Extract the (x, y) coordinate from the center of the cell holding the provided text.  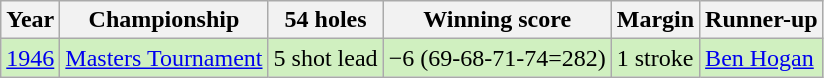
Margin (655, 20)
1 stroke (655, 58)
Year (30, 20)
Championship (164, 20)
Masters Tournament (164, 58)
−6 (69-68-71-74=282) (497, 58)
Winning score (497, 20)
54 holes (326, 20)
Ben Hogan (762, 58)
1946 (30, 58)
5 shot lead (326, 58)
Runner-up (762, 20)
